Detect which cell encompasses the target text, then output its [X, Y] center coordinate. 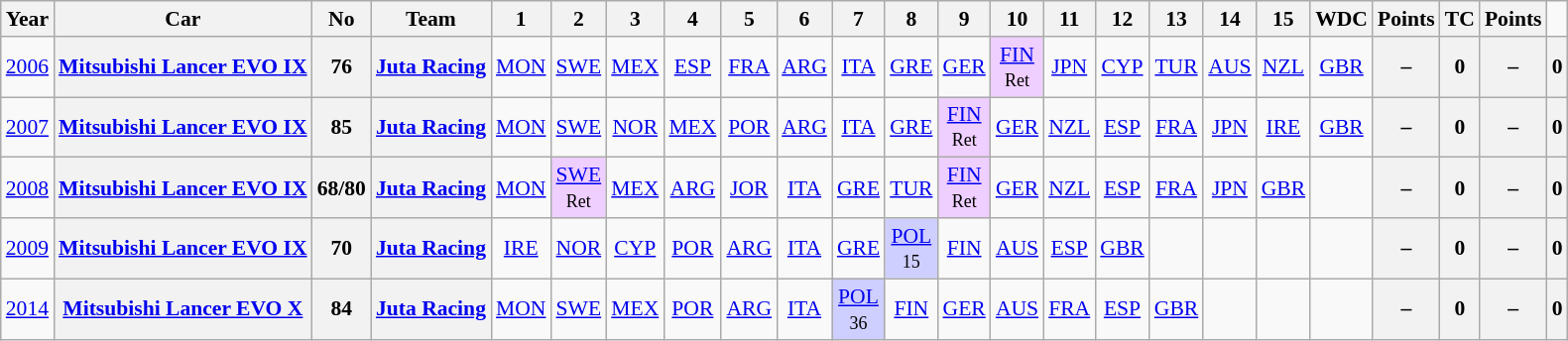
2007 [28, 127]
POL15 [910, 248]
Year [28, 19]
1 [522, 19]
3 [635, 19]
SWERet [579, 188]
8 [910, 19]
5 [749, 19]
10 [1018, 19]
JOR [749, 188]
15 [1283, 19]
68/80 [341, 188]
No [341, 19]
2008 [28, 188]
POL36 [859, 309]
84 [341, 309]
4 [692, 19]
9 [964, 19]
76 [341, 67]
Team [430, 19]
2 [579, 19]
TC [1460, 19]
2006 [28, 67]
2014 [28, 309]
7 [859, 19]
12 [1123, 19]
WDC [1341, 19]
Mitsubishi Lancer EVO X [182, 309]
14 [1230, 19]
6 [804, 19]
Car [182, 19]
11 [1069, 19]
70 [341, 248]
13 [1176, 19]
85 [341, 127]
2009 [28, 248]
